For the text-containing cell, return its midpoint in [x, y] coordinate format. 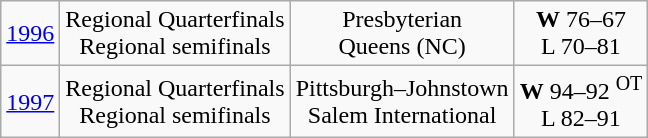
PresbyterianQueens (NC) [402, 34]
Pittsburgh–JohnstownSalem International [402, 102]
W 94–92 OTL 82–91 [581, 102]
W 76–67L 70–81 [581, 34]
1997 [30, 102]
1996 [30, 34]
